Pinpoint the cell where the given text exists, returning its (X, Y) midpoint coordinate. 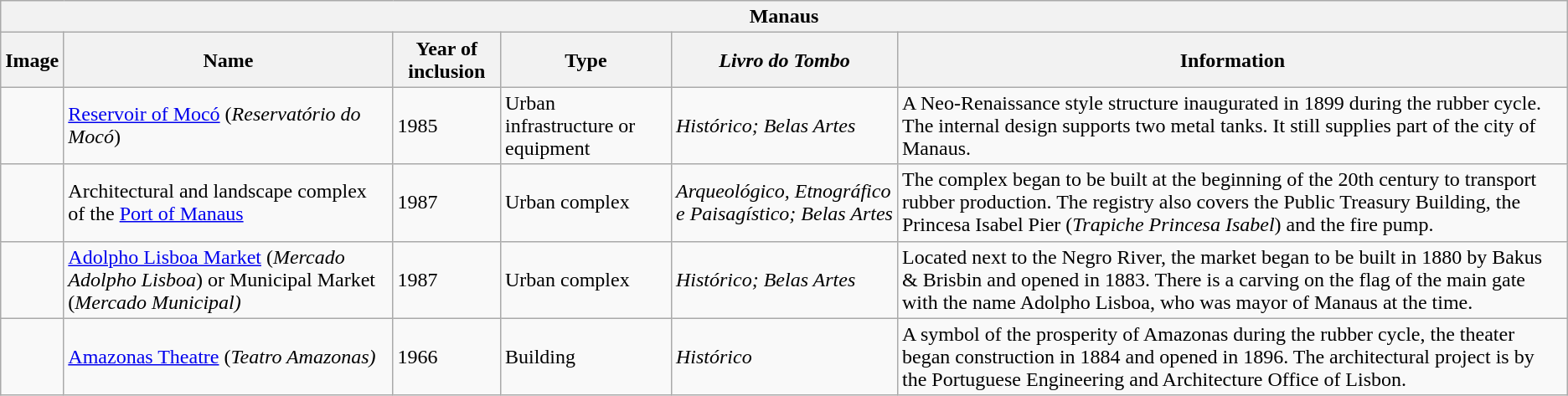
Information (1232, 60)
Type (585, 60)
Livro do Tombo (784, 60)
Arqueológico, Etnográfico e Paisagístico; Belas Artes (784, 203)
1985 (447, 126)
Building (585, 357)
Manaus (784, 17)
Amazonas Theatre (Teatro Amazonas) (228, 357)
Image (32, 60)
1966 (447, 357)
Reservoir of Mocó (Reservatório do Mocó) (228, 126)
Adolpho Lisboa Market (Mercado Adolpho Lisboa) or Municipal Market (Mercado Municipal) (228, 280)
Year of inclusion (447, 60)
Name (228, 60)
Urban infrastructure or equipment (585, 126)
Histórico (784, 357)
Architectural and landscape complex of the Port of Manaus (228, 203)
